Capture the cell that displays the provided text and extract its [x, y] central coordinate. 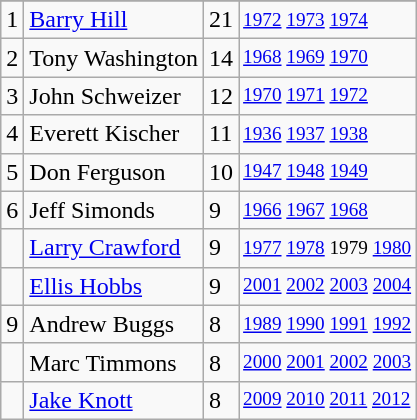
1 [12, 20]
4 [12, 134]
Marc Timmons [114, 362]
6 [12, 210]
2009 2010 2011 2012 [328, 400]
Barry Hill [114, 20]
1966 1967 1968 [328, 210]
Andrew Buggs [114, 324]
10 [220, 172]
11 [220, 134]
1972 1973 1974 [328, 20]
Don Ferguson [114, 172]
John Schweizer [114, 96]
2 [12, 58]
Jeff Simonds [114, 210]
2000 2001 2002 2003 [328, 362]
Ellis Hobbs [114, 286]
1970 1971 1972 [328, 96]
1947 1948 1949 [328, 172]
Everett Kischer [114, 134]
14 [220, 58]
5 [12, 172]
Tony Washington [114, 58]
2001 2002 2003 2004 [328, 286]
Jake Knott [114, 400]
1977 1978 1979 1980 [328, 248]
21 [220, 20]
1968 1969 1970 [328, 58]
1989 1990 1991 1992 [328, 324]
3 [12, 96]
Larry Crawford [114, 248]
1936 1937 1938 [328, 134]
12 [220, 96]
